Extract the [X, Y] coordinate from the center of the cell holding the provided text.  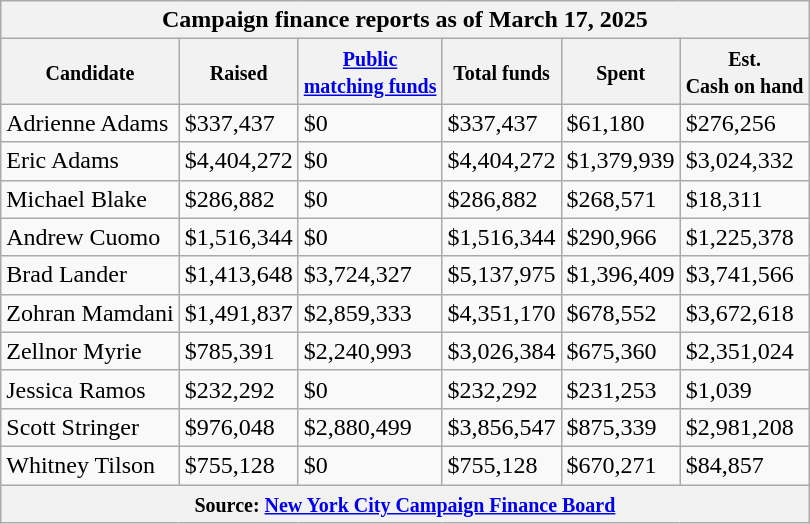
$1,379,939 [620, 161]
$5,137,975 [502, 275]
$976,048 [238, 427]
Spent [620, 72]
Zellnor Myrie [90, 351]
$785,391 [238, 351]
$276,256 [744, 123]
$18,311 [744, 199]
$268,571 [620, 199]
Source: New York City Campaign Finance Board [405, 503]
Eric Adams [90, 161]
Total funds [502, 72]
Zohran Mamdani [90, 313]
$3,672,618 [744, 313]
Jessica Ramos [90, 389]
$2,981,208 [744, 427]
Candidate [90, 72]
Scott Stringer [90, 427]
Michael Blake [90, 199]
$1,039 [744, 389]
$2,240,993 [370, 351]
Adrienne Adams [90, 123]
$290,966 [620, 237]
$1,491,837 [238, 313]
$3,724,327 [370, 275]
$670,271 [620, 465]
$3,856,547 [502, 427]
$675,360 [620, 351]
$2,880,499 [370, 427]
Campaign finance reports as of March 17, 2025 [405, 20]
Whitney Tilson [90, 465]
$1,396,409 [620, 275]
$3,741,566 [744, 275]
$3,024,332 [744, 161]
$3,026,384 [502, 351]
$1,225,378 [744, 237]
$2,351,024 [744, 351]
$61,180 [620, 123]
Publicmatching funds [370, 72]
$875,339 [620, 427]
$84,857 [744, 465]
$678,552 [620, 313]
$4,351,170 [502, 313]
$1,413,648 [238, 275]
Andrew Cuomo [90, 237]
$231,253 [620, 389]
Est.Cash on hand [744, 72]
Brad Lander [90, 275]
$2,859,333 [370, 313]
Raised [238, 72]
